Find where the given text appears and provide that cell's center as [X, Y] coordinate. 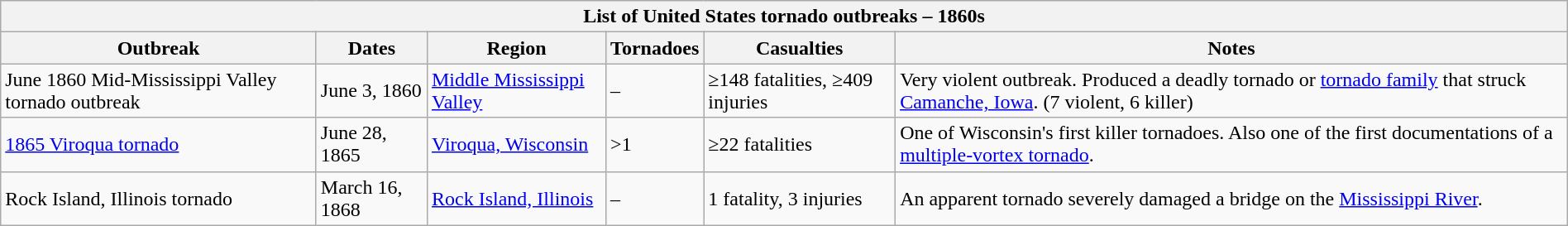
Tornadoes [655, 48]
1865 Viroqua tornado [159, 144]
Region [516, 48]
June 28, 1865 [371, 144]
Notes [1232, 48]
Dates [371, 48]
Outbreak [159, 48]
June 1860 Mid-Mississippi Valley tornado outbreak [159, 91]
June 3, 1860 [371, 91]
1 fatality, 3 injuries [800, 199]
Middle Mississippi Valley [516, 91]
Rock Island, Illinois [516, 199]
Very violent outbreak. Produced a deadly tornado or tornado family that struck Camanche, Iowa. (7 violent, 6 killer) [1232, 91]
March 16, 1868 [371, 199]
List of United States tornado outbreaks – 1860s [784, 17]
Rock Island, Illinois tornado [159, 199]
An apparent tornado severely damaged a bridge on the Mississippi River. [1232, 199]
>1 [655, 144]
Casualties [800, 48]
Viroqua, Wisconsin [516, 144]
≥22 fatalities [800, 144]
≥148 fatalities, ≥409 injuries [800, 91]
One of Wisconsin's first killer tornadoes. Also one of the first documentations of a multiple-vortex tornado. [1232, 144]
